Determine the [X, Y] coordinate at the center of the cell enclosing the given text.  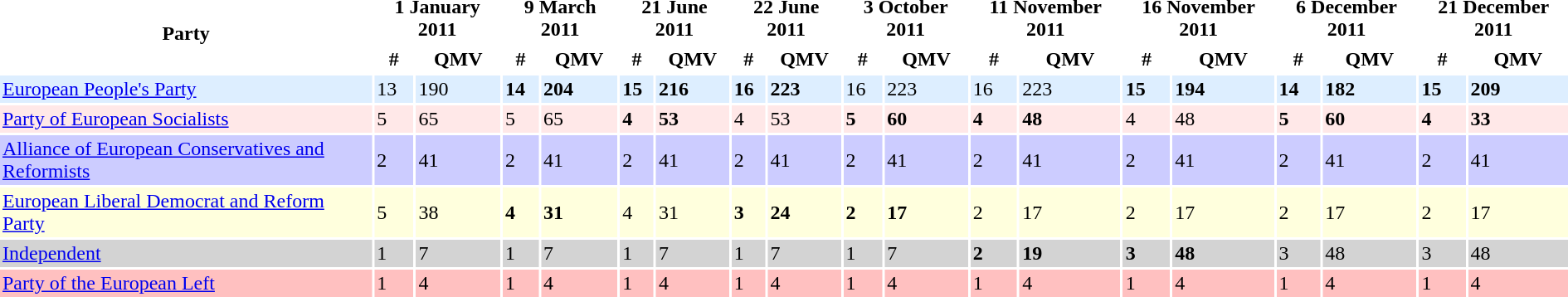
Independent [186, 254]
190 [458, 90]
182 [1369, 90]
Alliance of European Conservatives and Reformists [186, 160]
19 [1070, 254]
European People's Party [186, 90]
24 [805, 212]
13 [393, 90]
33 [1518, 119]
209 [1518, 90]
216 [693, 90]
European Liberal Democrat and Reform Party [186, 212]
38 [458, 212]
Party of European Socialists [186, 119]
Party of the European Left [186, 284]
204 [579, 90]
194 [1223, 90]
